From the cell containing the given text, extract its center point as [x, y] coordinate. 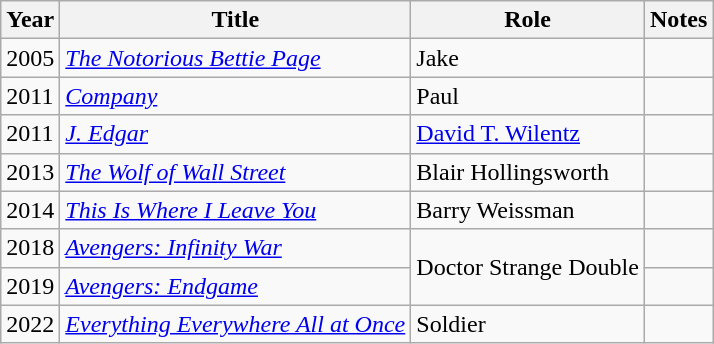
Doctor Strange Double [528, 267]
2013 [30, 172]
2005 [30, 58]
Role [528, 20]
Notes [678, 20]
Year [30, 20]
Soldier [528, 324]
David T. Wilentz [528, 134]
Blair Hollingsworth [528, 172]
Everything Everywhere All at Once [236, 324]
J. Edgar [236, 134]
This Is Where I Leave You [236, 210]
Avengers: Endgame [236, 286]
Jake [528, 58]
Title [236, 20]
Barry Weissman [528, 210]
The Wolf of Wall Street [236, 172]
Paul [528, 96]
Company [236, 96]
2014 [30, 210]
Avengers: Infinity War [236, 248]
2018 [30, 248]
2022 [30, 324]
The Notorious Bettie Page [236, 58]
2019 [30, 286]
